Find where the given text appears and provide that cell's center as (x, y) coordinate. 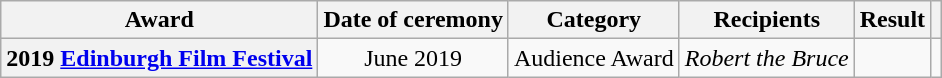
Robert the Bruce (766, 58)
Category (594, 20)
2019 Edinburgh Film Festival (160, 58)
Date of ceremony (414, 20)
Audience Award (594, 58)
June 2019 (414, 58)
Award (160, 20)
Recipients (766, 20)
Result (892, 20)
